Search for the cell housing the specified text and yield its (x, y) center coordinate. 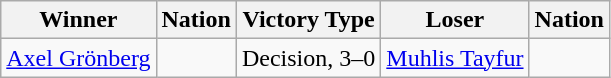
Decision, 3–0 (308, 58)
Victory Type (308, 20)
Muhlis Tayfur (455, 58)
Axel Grönberg (78, 58)
Winner (78, 20)
Loser (455, 20)
